From the cell containing the given text, extract its center point as [x, y] coordinate. 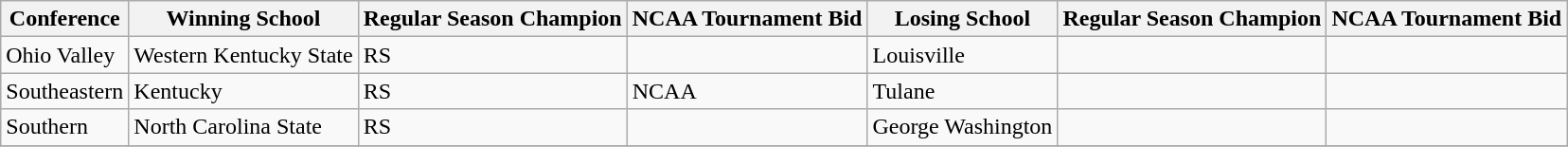
Losing School [962, 19]
Southeastern [64, 91]
Conference [64, 19]
Western Kentucky State [243, 55]
Louisville [962, 55]
North Carolina State [243, 127]
Tulane [962, 91]
NCAA [747, 91]
Ohio Valley [64, 55]
Kentucky [243, 91]
Southern [64, 127]
Winning School [243, 19]
George Washington [962, 127]
